Find where the given text appears and provide that cell's center as (X, Y) coordinate. 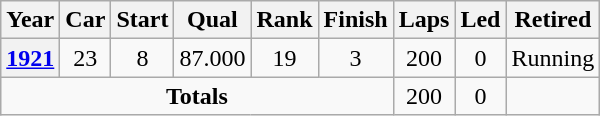
Totals (197, 96)
Car (86, 20)
Rank (284, 20)
Finish (356, 20)
Year (30, 20)
8 (142, 58)
Led (480, 20)
19 (284, 58)
87.000 (212, 58)
3 (356, 58)
Qual (212, 20)
Laps (424, 20)
Start (142, 20)
Retired (553, 20)
1921 (30, 58)
Running (553, 58)
23 (86, 58)
